Capture the cell that displays the provided text and extract its [x, y] central coordinate. 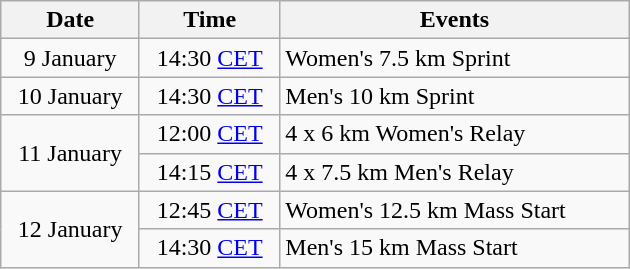
11 January [70, 153]
12:00 CET [209, 134]
Men's 10 km Sprint [454, 96]
9 January [70, 58]
Women's 12.5 km Mass Start [454, 210]
10 January [70, 96]
12 January [70, 229]
4 x 7.5 km Men's Relay [454, 172]
4 x 6 km Women's Relay [454, 134]
Date [70, 20]
Time [209, 20]
Events [454, 20]
12:45 CET [209, 210]
Men's 15 km Mass Start [454, 248]
14:15 CET [209, 172]
Women's 7.5 km Sprint [454, 58]
